From the cell containing the given text, extract its center point as [X, Y] coordinate. 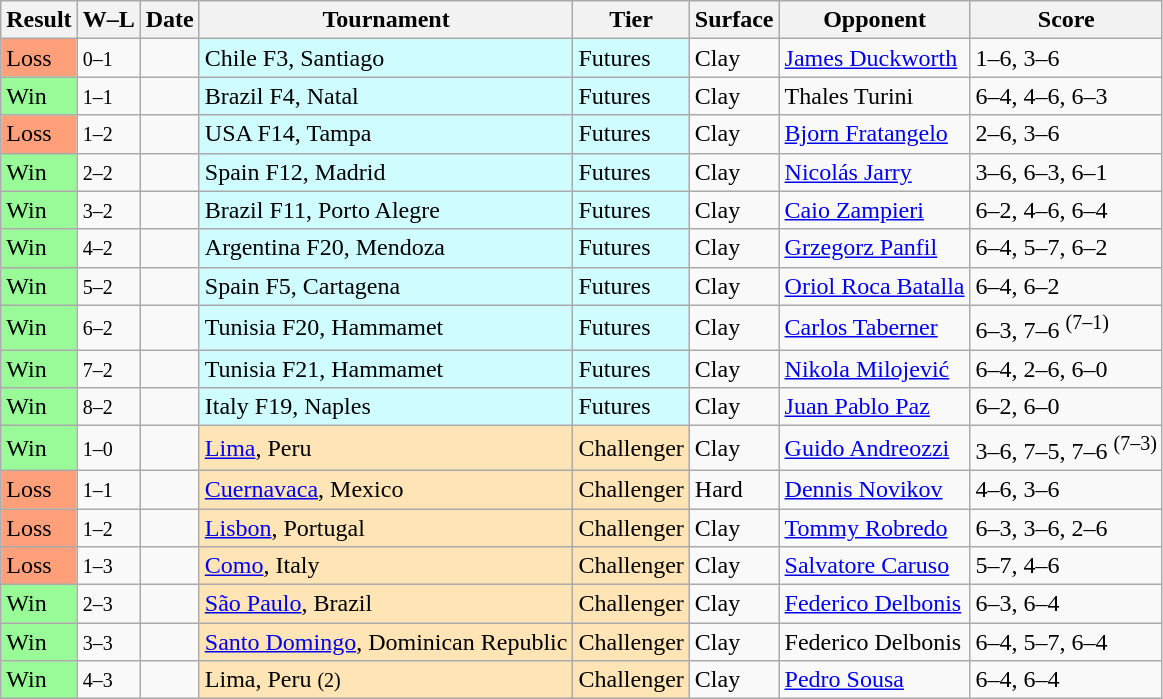
Lisbon, Portugal [386, 528]
Salvatore Caruso [874, 566]
Lima, Peru [386, 448]
6–4, 6–4 [1066, 680]
Tournament [386, 20]
2–3 [108, 604]
5–7, 4–6 [1066, 566]
Oriol Roca Batalla [874, 286]
Tunisia F21, Hammamet [386, 369]
Tommy Robredo [874, 528]
5–2 [108, 286]
6–2 [108, 328]
Date [170, 20]
Spain F12, Madrid [386, 172]
Carlos Taberner [874, 328]
W–L [108, 20]
4–6, 3–6 [1066, 489]
1–6, 3–6 [1066, 58]
4–3 [108, 680]
Cuernavaca, Mexico [386, 489]
6–4, 4–6, 6–3 [1066, 96]
Nikola Milojević [874, 369]
Caio Zampieri [874, 210]
Argentina F20, Mendoza [386, 248]
1–3 [108, 566]
6–3, 7–6 (7–1) [1066, 328]
7–2 [108, 369]
Tunisia F20, Hammamet [386, 328]
Nicolás Jarry [874, 172]
Italy F19, Naples [386, 407]
Score [1066, 20]
Dennis Novikov [874, 489]
4–2 [108, 248]
Thales Turini [874, 96]
2–2 [108, 172]
8–2 [108, 407]
0–1 [108, 58]
Lima, Peru (2) [386, 680]
Bjorn Fratangelo [874, 134]
6–4, 5–7, 6–2 [1066, 248]
Chile F3, Santiago [386, 58]
6–2, 4–6, 6–4 [1066, 210]
Brazil F11, Porto Alegre [386, 210]
Tier [631, 20]
Pedro Sousa [874, 680]
6–3, 6–4 [1066, 604]
6–4, 6–2 [1066, 286]
Spain F5, Cartagena [386, 286]
Result [39, 20]
3–6, 6–3, 6–1 [1066, 172]
Hard [734, 489]
6–4, 2–6, 6–0 [1066, 369]
Como, Italy [386, 566]
Juan Pablo Paz [874, 407]
6–3, 3–6, 2–6 [1066, 528]
6–2, 6–0 [1066, 407]
3–3 [108, 642]
Guido Andreozzi [874, 448]
Brazil F4, Natal [386, 96]
São Paulo, Brazil [386, 604]
Surface [734, 20]
USA F14, Tampa [386, 134]
Opponent [874, 20]
6–4, 5–7, 6–4 [1066, 642]
Grzegorz Panfil [874, 248]
2–6, 3–6 [1066, 134]
James Duckworth [874, 58]
1–0 [108, 448]
3–2 [108, 210]
3–6, 7–5, 7–6 (7–3) [1066, 448]
Santo Domingo, Dominican Republic [386, 642]
